Locate the cell with the specified text and output its [X, Y] center coordinate. 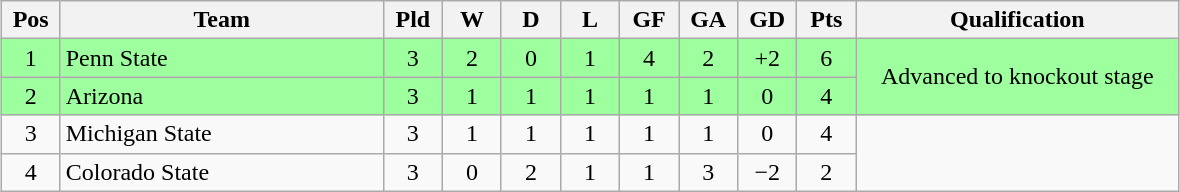
W [472, 20]
D [530, 20]
GF [650, 20]
GA [708, 20]
Michigan State [222, 134]
Penn State [222, 58]
Qualification [1018, 20]
6 [826, 58]
Advanced to knockout stage [1018, 77]
Pts [826, 20]
Arizona [222, 96]
Pld [412, 20]
Colorado State [222, 172]
L [590, 20]
+2 [768, 58]
Team [222, 20]
Pos [30, 20]
GD [768, 20]
−2 [768, 172]
